Output the (X, Y) coordinate of the center of the cell containing the given text.  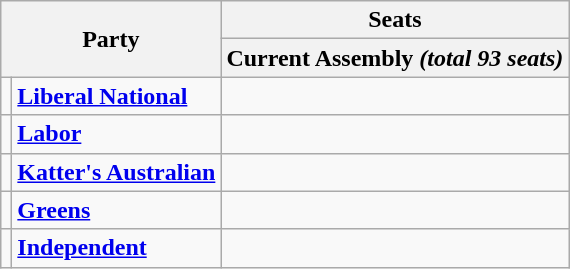
Seats (395, 20)
Greens (116, 210)
Current Assembly (total 93 seats) (395, 58)
Liberal National (116, 96)
Labor (116, 134)
Independent (116, 248)
Katter's Australian (116, 172)
Party (111, 39)
